Provide the [X, Y] coordinate of the cell's center where the given text is located.  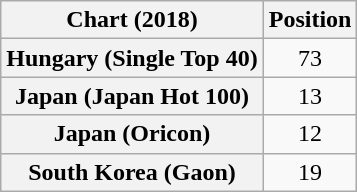
Position [310, 20]
13 [310, 96]
19 [310, 172]
73 [310, 58]
Chart (2018) [132, 20]
12 [310, 134]
Japan (Oricon) [132, 134]
Hungary (Single Top 40) [132, 58]
South Korea (Gaon) [132, 172]
Japan (Japan Hot 100) [132, 96]
